Provide the [x, y] coordinate of the cell's center where the given text is located.  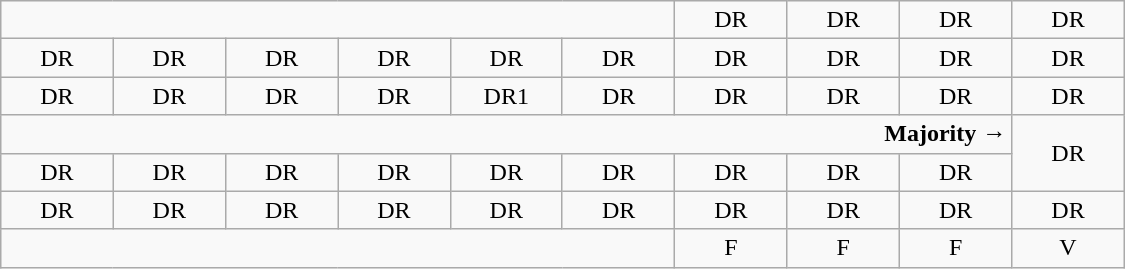
V [1068, 248]
Majority → [506, 134]
DR1 [506, 96]
